Locate the cell with the specified text and output its (x, y) center coordinate. 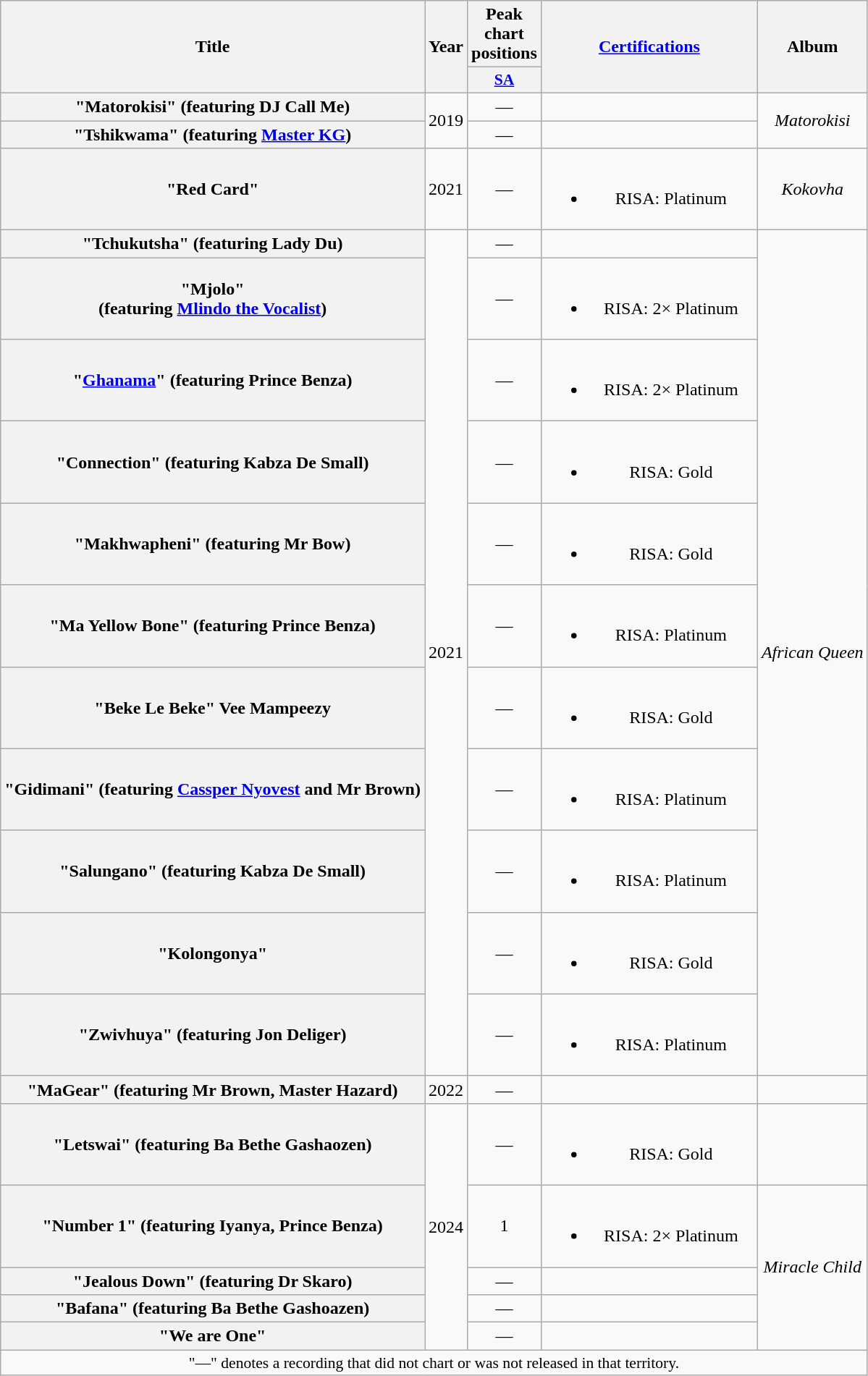
"Makhwapheni" (featuring Mr Bow) (213, 544)
2024 (446, 1226)
"Tshikwama" (featuring Master KG) (213, 134)
Album (812, 47)
Year (446, 47)
"MaGear" (featuring Mr Brown, Master Hazard) (213, 1089)
"Beke Le Beke" Vee Mampeezy (213, 708)
Kokovha (812, 190)
"Letswai" (featuring Ba Bethe Gashaozen) (213, 1144)
"We are One" (213, 1336)
"Gidimani" (featuring Cassper Nyovest and Mr Brown) (213, 789)
"—" denotes a recording that did not chart or was not released in that territory. (434, 1363)
"Number 1" (featuring Iyanya, Prince Benza) (213, 1226)
"Bafana" (featuring Ba Bethe Gashoazen) (213, 1309)
2022 (446, 1089)
Miracle Child (812, 1267)
1 (505, 1226)
SA (505, 80)
"Red Card" (213, 190)
"Kolongonya" (213, 953)
Peak chart positions (505, 34)
"Ghanama" (featuring Prince Benza) (213, 381)
"Jealous Down" (featuring Dr Skaro) (213, 1280)
African Queen (812, 653)
"Zwivhuya" (featuring Jon Deliger) (213, 1035)
"Salungano" (featuring Kabza De Small) (213, 871)
"Connection" (featuring Kabza De Small) (213, 462)
Certifications (649, 47)
Title (213, 47)
"Ma Yellow Bone" (featuring Prince Benza) (213, 625)
Matorokisi (812, 120)
"Tchukutsha" (featuring Lady Du) (213, 244)
"Mjolo"(featuring Mlindo the Vocalist) (213, 298)
2019 (446, 120)
"Matorokisi" (featuring DJ Call Me) (213, 106)
